Return (x, y) of the center of cell containing provided text 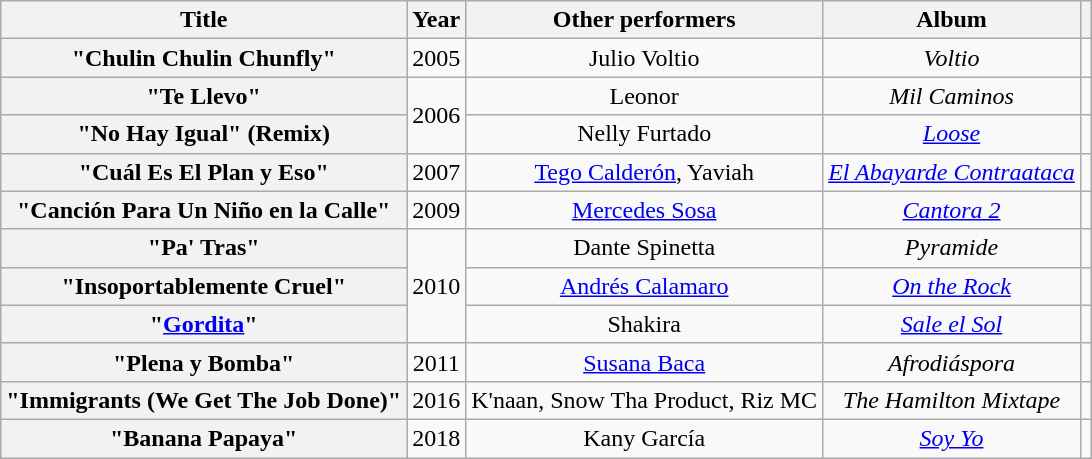
2010 (436, 286)
2007 (436, 172)
"No Hay Igual" (Remix) (204, 134)
Album (952, 20)
"Pa' Tras" (204, 248)
Andrés Calamaro (644, 286)
Year (436, 20)
Soy Yo (952, 438)
2011 (436, 362)
2006 (436, 115)
Title (204, 20)
"Chulin Chulin Chunfly" (204, 58)
"Cuál Es El Plan y Eso" (204, 172)
"Gordita" (204, 324)
Kany García (644, 438)
Mil Caminos (952, 96)
Voltio (952, 58)
Julio Voltio (644, 58)
Other performers (644, 20)
K'naan, Snow Tha Product, Riz MC (644, 400)
Shakira (644, 324)
On the Rock (952, 286)
Leonor (644, 96)
Cantora 2 (952, 210)
Afrodiáspora (952, 362)
Tego Calderón, Yaviah (644, 172)
"Insoportablemente Cruel" (204, 286)
Mercedes Sosa (644, 210)
"Immigrants (We Get The Job Done)" (204, 400)
"Canción Para Un Niño en la Calle" (204, 210)
Nelly Furtado (644, 134)
Susana Baca (644, 362)
2018 (436, 438)
2016 (436, 400)
Dante Spinetta (644, 248)
Pyramide (952, 248)
"Te Llevo" (204, 96)
2005 (436, 58)
2009 (436, 210)
"Banana Papaya" (204, 438)
El Abayarde Contraataca (952, 172)
Sale el Sol (952, 324)
"Plena y Bomba" (204, 362)
Loose (952, 134)
The Hamilton Mixtape (952, 400)
